Return the [X, Y] coordinate for the center point of the cell that contains the specified text.  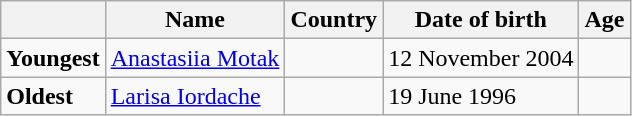
Date of birth [481, 20]
19 June 1996 [481, 96]
Oldest [53, 96]
Country [334, 20]
Larisa Iordache [195, 96]
Age [604, 20]
Youngest [53, 58]
Name [195, 20]
12 November 2004 [481, 58]
Anastasiia Motak [195, 58]
